From the cell containing the given text, extract its center point as (X, Y) coordinate. 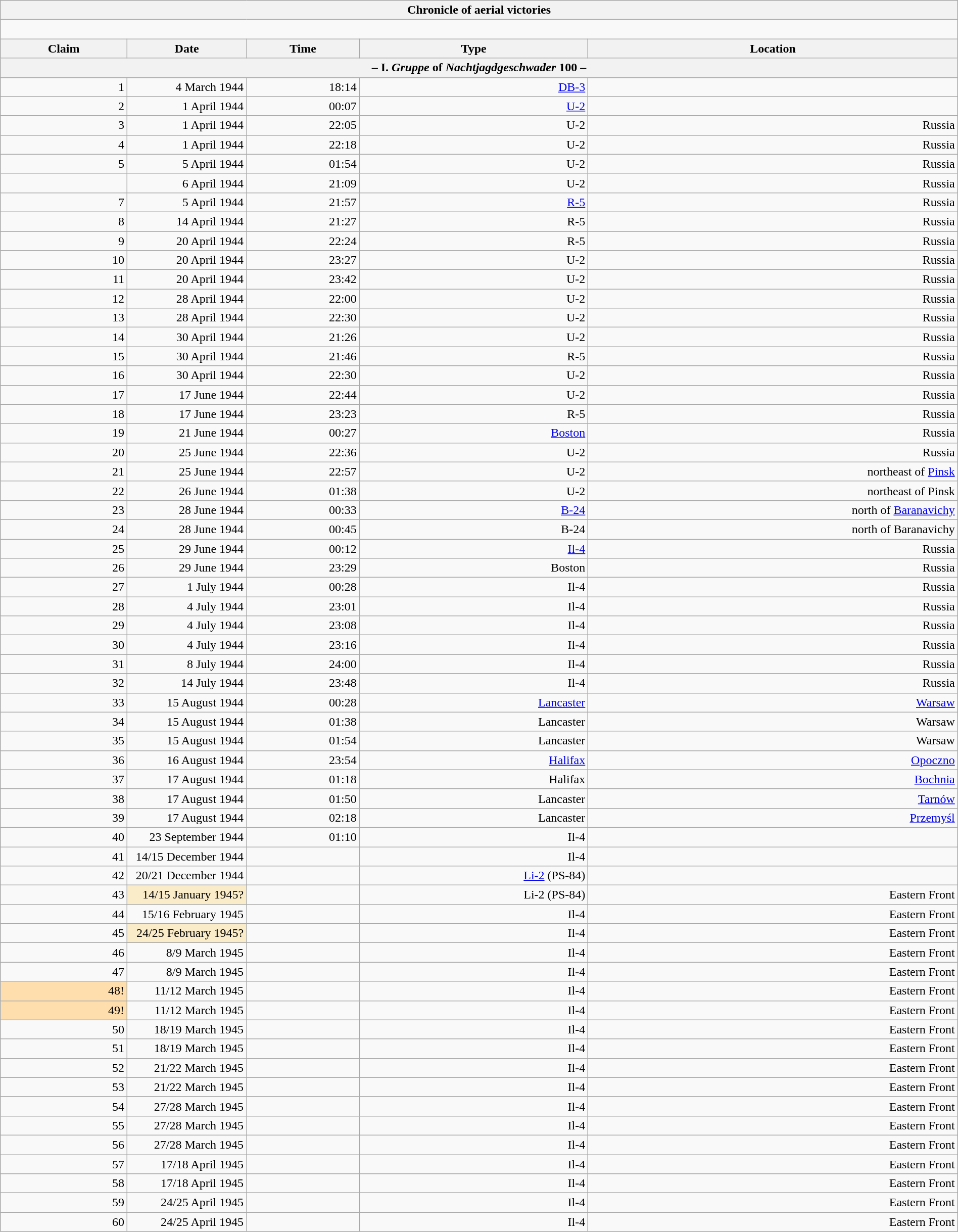
14/15 January 1945? (187, 895)
20 (64, 452)
7 (64, 202)
23:16 (303, 645)
22:44 (303, 395)
00:27 (303, 433)
Tarnów (773, 798)
21:57 (303, 202)
23 (64, 510)
4 March 1944 (187, 87)
23:29 (303, 568)
DB-3 (474, 87)
14 (64, 337)
58 (64, 1183)
17 (64, 395)
10 (64, 260)
26 June 1944 (187, 491)
23:42 (303, 279)
24/25 February 1945? (187, 933)
37 (64, 779)
50 (64, 1029)
33 (64, 702)
Bochnia (773, 779)
20/21 December 1944 (187, 876)
57 (64, 1164)
12 (64, 299)
53 (64, 1087)
31 (64, 664)
9 (64, 241)
19 (64, 433)
38 (64, 798)
51 (64, 1049)
Chronicle of aerial victories (479, 10)
54 (64, 1106)
11 (64, 279)
15 (64, 356)
01:10 (303, 837)
Time (303, 49)
23:27 (303, 260)
41 (64, 857)
60 (64, 1222)
14 July 1944 (187, 683)
8 (64, 221)
45 (64, 933)
00:45 (303, 529)
2 (64, 106)
1 (64, 87)
46 (64, 953)
34 (64, 722)
14/15 December 1944 (187, 857)
00:33 (303, 510)
23:08 (303, 626)
Location (773, 49)
40 (64, 837)
59 (64, 1203)
16 August 1944 (187, 760)
39 (64, 818)
28 (64, 606)
13 (64, 318)
24:00 (303, 664)
23 September 1944 (187, 837)
Date (187, 49)
22:18 (303, 145)
8 July 1944 (187, 664)
15/16 February 1945 (187, 914)
3 (64, 125)
Claim (64, 49)
24 (64, 529)
35 (64, 741)
48! (64, 991)
00:07 (303, 106)
14 April 1944 (187, 221)
1 July 1944 (187, 587)
21 (64, 471)
02:18 (303, 818)
55 (64, 1125)
36 (64, 760)
01:50 (303, 798)
18 (64, 414)
42 (64, 876)
22:24 (303, 241)
21:09 (303, 183)
21 June 1944 (187, 433)
47 (64, 972)
6 April 1944 (187, 183)
23:23 (303, 414)
56 (64, 1145)
00:12 (303, 548)
29 (64, 626)
22:57 (303, 471)
44 (64, 914)
27 (64, 587)
22:00 (303, 299)
21:27 (303, 221)
22:36 (303, 452)
23:54 (303, 760)
4 (64, 145)
21:26 (303, 337)
52 (64, 1068)
32 (64, 683)
Type (474, 49)
49! (64, 1010)
43 (64, 895)
Przemyśl (773, 818)
30 (64, 645)
21:46 (303, 356)
26 (64, 568)
– I. Gruppe of Nachtjagdgeschwader 100 – (479, 68)
18:14 (303, 87)
22:05 (303, 125)
22 (64, 491)
Opoczno (773, 760)
23:48 (303, 683)
5 (64, 164)
25 (64, 548)
23:01 (303, 606)
01:18 (303, 779)
16 (64, 375)
